Detect which cell encompasses the target text, then output its [x, y] center coordinate. 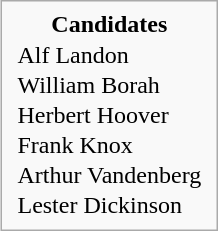
Alf Landon [110, 56]
Herbert Hoover [110, 116]
Candidates [110, 24]
William Borah [110, 86]
Lester Dickinson [110, 206]
Frank Knox [110, 146]
Arthur Vandenberg [110, 176]
